Return the (X, Y) coordinate for the center point of the cell that contains the specified text.  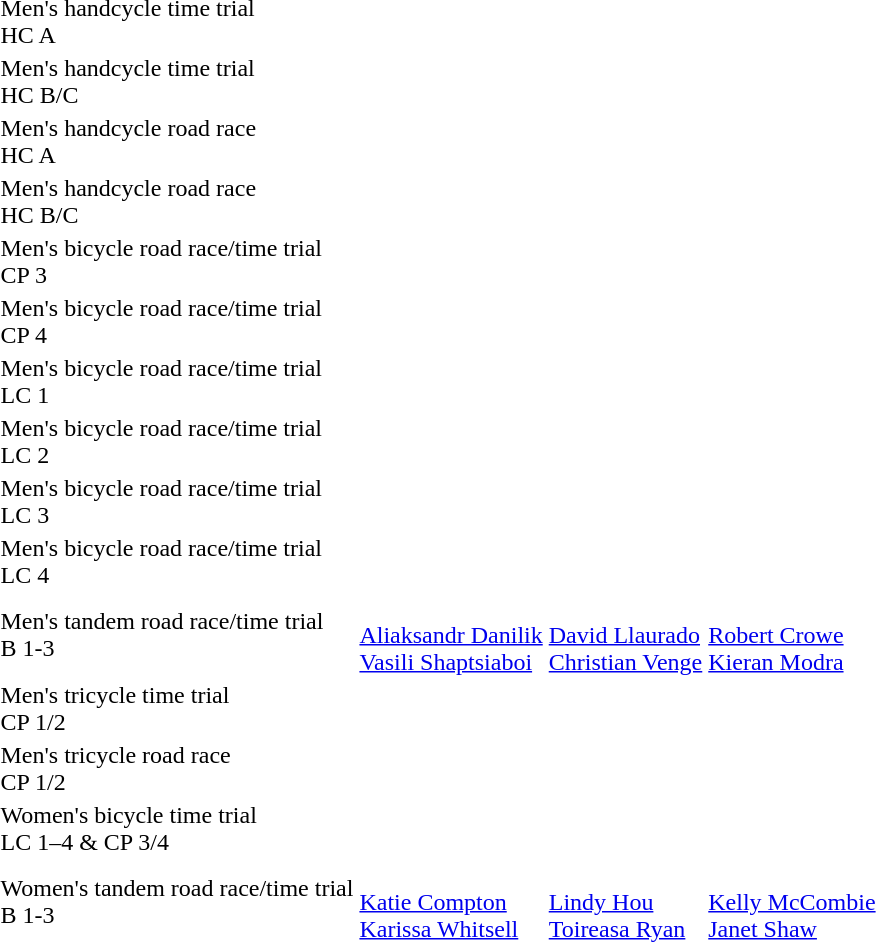
Aliaksandr Danilik Vasili Shaptsiaboi (451, 635)
David Llaurado Christian Venge (626, 635)
